Search for the cell housing the specified text and yield its (x, y) center coordinate. 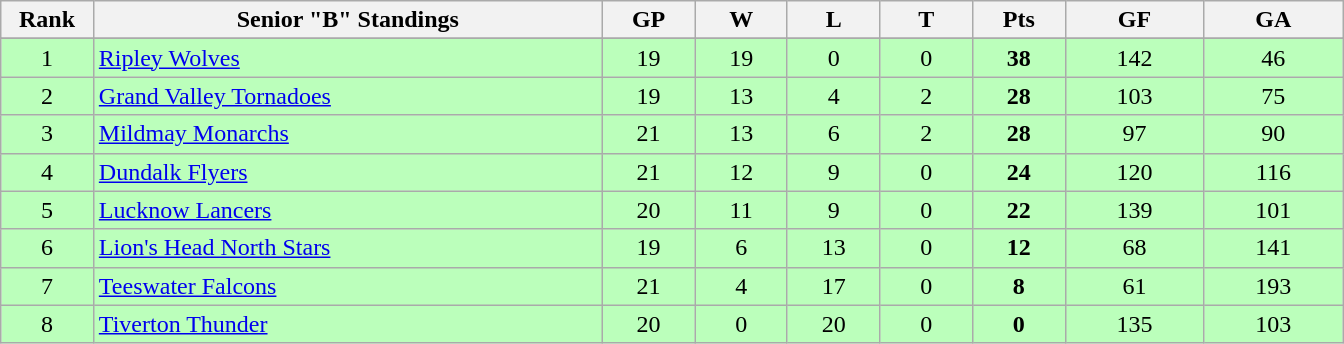
Pts (1020, 20)
Teeswater Falcons (348, 286)
101 (1274, 210)
141 (1274, 248)
68 (1134, 248)
Senior "B" Standings (348, 20)
Rank (48, 20)
Dundalk Flyers (348, 172)
7 (48, 286)
Grand Valley Tornadoes (348, 96)
Mildmay Monarchs (348, 134)
38 (1020, 58)
5 (48, 210)
L (834, 20)
Lucknow Lancers (348, 210)
142 (1134, 58)
193 (1274, 286)
1 (48, 58)
T (926, 20)
97 (1134, 134)
11 (742, 210)
22 (1020, 210)
W (742, 20)
46 (1274, 58)
139 (1134, 210)
24 (1020, 172)
17 (834, 286)
135 (1134, 324)
GP (648, 20)
3 (48, 134)
120 (1134, 172)
Ripley Wolves (348, 58)
61 (1134, 286)
GF (1134, 20)
75 (1274, 96)
90 (1274, 134)
GA (1274, 20)
Tiverton Thunder (348, 324)
116 (1274, 172)
Lion's Head North Stars (348, 248)
